Find where the given text appears and provide that cell's center as (X, Y) coordinate. 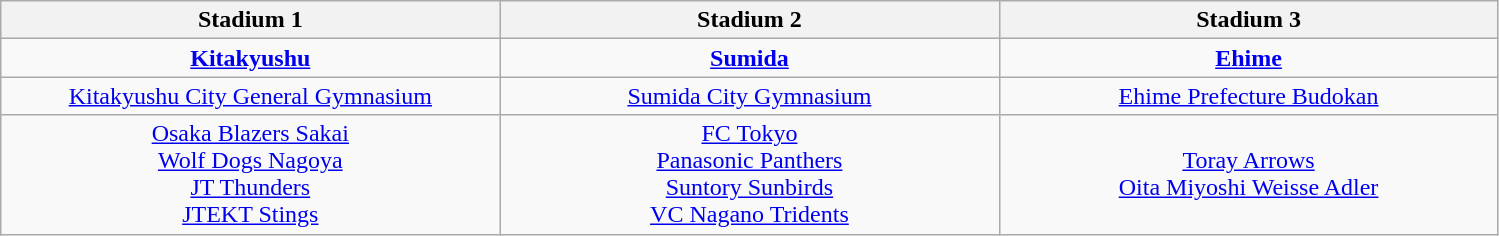
Kitakyushu City General Gymnasium (250, 96)
Sumida (750, 58)
FC TokyoPanasonic PanthersSuntory SunbirdsVC Nagano Tridents (750, 174)
Sumida City Gymnasium (750, 96)
Ehime Prefecture Budokan (1248, 96)
Stadium 3 (1248, 20)
Stadium 2 (750, 20)
Kitakyushu (250, 58)
Ehime (1248, 58)
Stadium 1 (250, 20)
Toray ArrowsOita Miyoshi Weisse Adler (1248, 174)
Osaka Blazers SakaiWolf Dogs NagoyaJT ThundersJTEKT Stings (250, 174)
